Provide the (X, Y) coordinate of the cell's center where the given text is located.  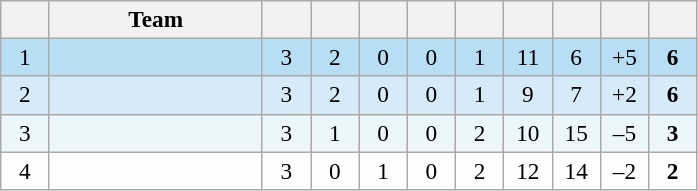
12 (528, 170)
4 (25, 170)
10 (528, 133)
15 (576, 133)
–2 (624, 170)
9 (528, 95)
14 (576, 170)
+2 (624, 95)
+5 (624, 57)
–5 (624, 133)
Team (156, 19)
7 (576, 95)
11 (528, 57)
